Scan for the cell matching the given text and deliver its [x, y] coordinate at center. 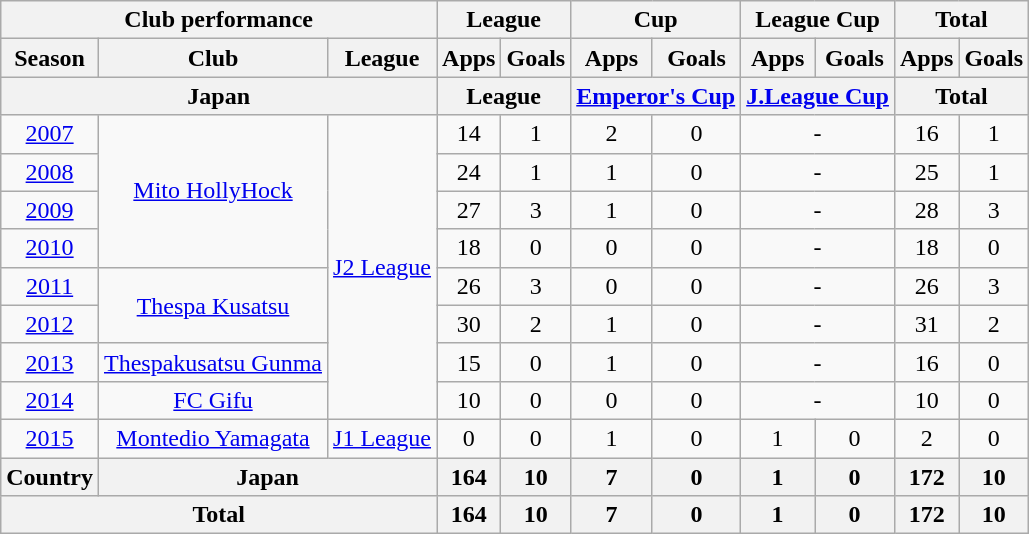
Montedio Yamagata [212, 438]
2007 [50, 134]
Mito HollyHock [212, 191]
FC Gifu [212, 400]
31 [926, 324]
Club [212, 58]
Thespa Kusatsu [212, 305]
2009 [50, 210]
2015 [50, 438]
2008 [50, 172]
Thespakusatsu Gunma [212, 362]
Country [50, 477]
Cup [656, 20]
Emperor's Cup [656, 96]
League Cup [818, 20]
28 [926, 210]
J2 League [382, 267]
14 [469, 134]
15 [469, 362]
2013 [50, 362]
2014 [50, 400]
2010 [50, 248]
2012 [50, 324]
25 [926, 172]
Club performance [219, 20]
2011 [50, 286]
24 [469, 172]
Season [50, 58]
J1 League [382, 438]
27 [469, 210]
J.League Cup [818, 96]
30 [469, 324]
